Identify which cell holds the provided text, then report its [X, Y] central coordinate. 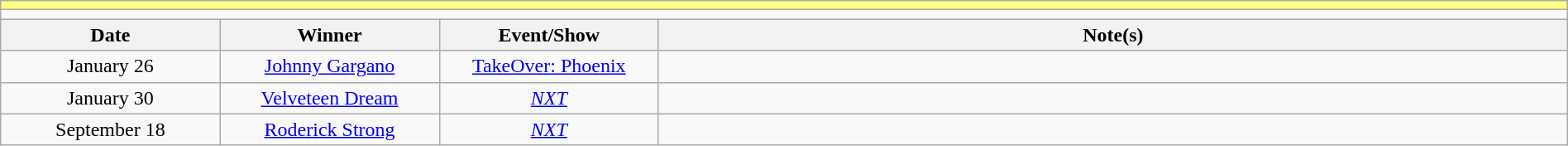
Roderick Strong [329, 129]
September 18 [111, 129]
TakeOver: Phoenix [549, 66]
Winner [329, 35]
Johnny Gargano [329, 66]
Note(s) [1113, 35]
Event/Show [549, 35]
January 26 [111, 66]
Date [111, 35]
Velveteen Dream [329, 98]
January 30 [111, 98]
